Extract the [X, Y] coordinate from the center of the cell holding the provided text.  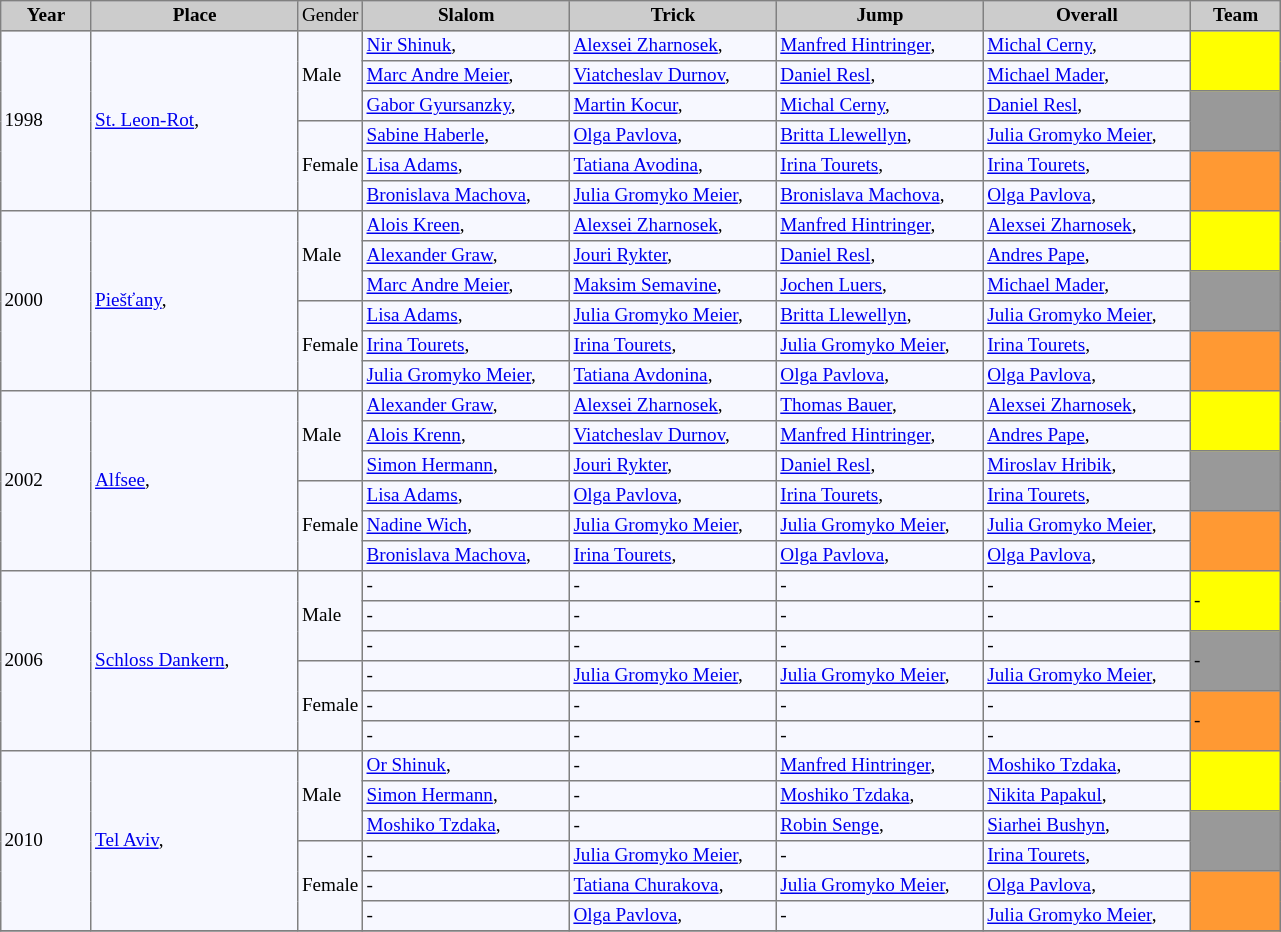
Slalom [466, 16]
Gender [330, 16]
Or Shinuk, [466, 766]
Jochen Luers, [880, 286]
Nikita Papakul, [1086, 796]
1998 [46, 121]
Thomas Bauer, [880, 406]
Jump [880, 16]
Robin Senge, [880, 826]
Alfsee, [194, 481]
Nir Shinuk, [466, 46]
Place [194, 16]
Martin Kocur, [674, 106]
Sabine Haberle, [466, 136]
St. Leon-Rot, [194, 121]
Tatiana Avodina, [674, 166]
Siarhei Bushyn, [1086, 826]
Alois Kreen, [466, 226]
Alois Krenn, [466, 436]
Overall [1086, 16]
Team [1236, 16]
Gabor Gyursanzky, [466, 106]
2000 [46, 301]
2010 [46, 841]
Tatiana Avdonina, [674, 376]
Miroslav Hribik, [1086, 466]
Schloss Dankern, [194, 661]
Nadine Wich, [466, 526]
Trick [674, 16]
Piešťany, [194, 301]
Year [46, 16]
Tatiana Churakova, [674, 886]
2006 [46, 661]
Tel Aviv, [194, 841]
Maksim Semavine, [674, 286]
2002 [46, 481]
